Extract the (x, y) coordinate from the center of the cell holding the provided text.  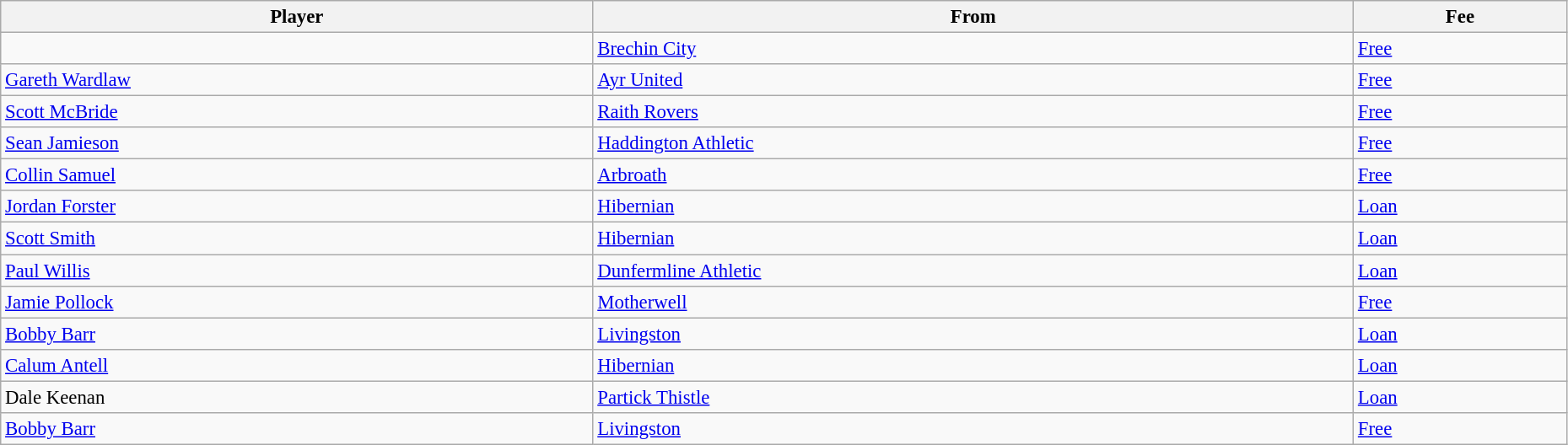
Player (297, 17)
Brechin City (973, 49)
Motherwell (973, 302)
Arbroath (973, 175)
Fee (1461, 17)
Raith Rovers (973, 112)
Paul Willis (297, 271)
Sean Jamieson (297, 143)
Scott McBride (297, 112)
Jordan Forster (297, 206)
Jamie Pollock (297, 302)
Dunfermline Athletic (973, 271)
Haddington Athletic (973, 143)
Scott Smith (297, 239)
Dale Keenan (297, 397)
Collin Samuel (297, 175)
From (973, 17)
Ayr United (973, 80)
Gareth Wardlaw (297, 80)
Partick Thistle (973, 397)
Calum Antell (297, 365)
